Detect which cell encompasses the target text, then output its [X, Y] center coordinate. 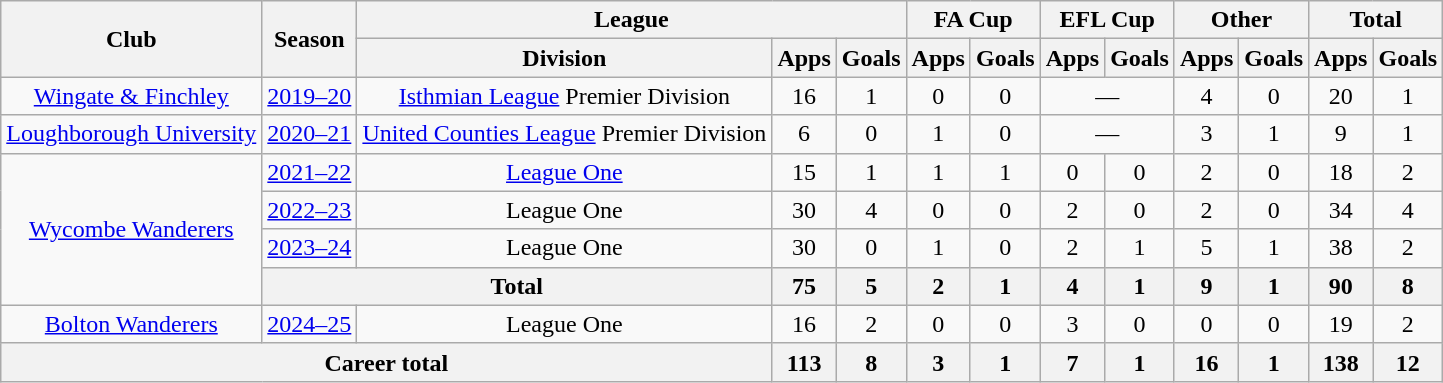
18 [1341, 172]
19 [1341, 324]
2022–23 [310, 210]
2020–21 [310, 134]
113 [804, 362]
138 [1341, 362]
90 [1341, 286]
6 [804, 134]
2021–22 [310, 172]
20 [1341, 96]
34 [1341, 210]
Career total [386, 362]
Isthmian League Premier Division [564, 96]
38 [1341, 248]
United Counties League Premier Division [564, 134]
2023–24 [310, 248]
Loughborough University [132, 134]
15 [804, 172]
Wycombe Wanderers [132, 229]
Bolton Wanderers [132, 324]
Season [310, 39]
Wingate & Finchley [132, 96]
2019–20 [310, 96]
FA Cup [973, 20]
Division [564, 58]
EFL Cup [1107, 20]
75 [804, 286]
2024–25 [310, 324]
Other [1241, 20]
7 [1072, 362]
Club [132, 39]
12 [1408, 362]
League [632, 20]
